Locate the cell with the specified text and output its [X, Y] center coordinate. 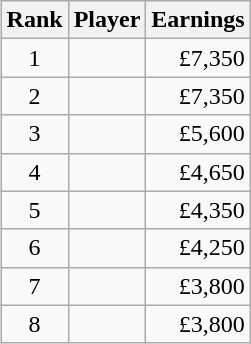
£4,250 [198, 248]
Rank [34, 20]
2 [34, 96]
Player [107, 20]
£4,650 [198, 172]
£4,350 [198, 210]
1 [34, 58]
Earnings [198, 20]
7 [34, 286]
5 [34, 210]
8 [34, 324]
3 [34, 134]
6 [34, 248]
4 [34, 172]
£5,600 [198, 134]
